For the text-containing cell, return its midpoint in (x, y) coordinate format. 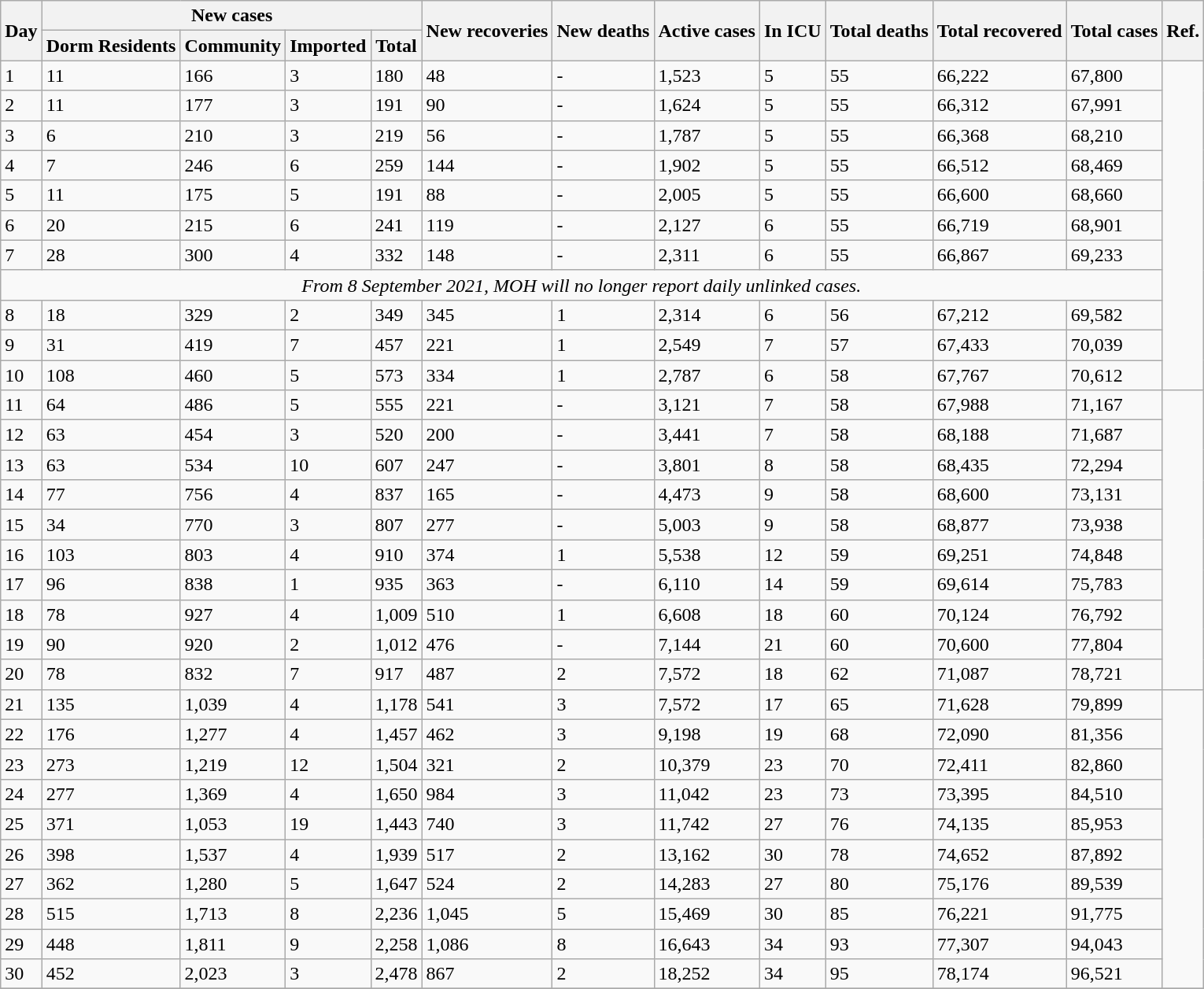
79,899 (1114, 704)
In ICU (792, 31)
Total deaths (879, 31)
371 (111, 824)
2,314 (707, 315)
3,441 (707, 435)
69,614 (999, 585)
329 (233, 315)
803 (233, 555)
5,538 (707, 555)
807 (397, 525)
82,860 (1114, 764)
85 (879, 914)
2,549 (707, 345)
1,787 (707, 135)
534 (233, 465)
4,473 (707, 495)
93 (879, 944)
2,236 (397, 914)
Total cases (1114, 31)
67,212 (999, 315)
68,188 (999, 435)
541 (487, 704)
70,039 (1114, 345)
67,800 (1114, 76)
838 (233, 585)
321 (487, 764)
70,600 (999, 644)
89,539 (1114, 884)
68,901 (1114, 225)
11,742 (707, 824)
88 (487, 195)
Dorm Residents (111, 46)
Day (21, 31)
73 (879, 794)
349 (397, 315)
148 (487, 255)
68 (879, 734)
66,368 (999, 135)
77,804 (1114, 644)
524 (487, 884)
25 (21, 824)
67,991 (1114, 105)
From 8 September 2021, MOH will no longer report daily unlinked cases. (582, 285)
460 (233, 375)
867 (487, 974)
65 (879, 704)
2,478 (397, 974)
510 (487, 614)
13 (21, 465)
1,086 (487, 944)
103 (111, 555)
1,902 (707, 165)
144 (487, 165)
10,379 (707, 764)
75,783 (1114, 585)
78,721 (1114, 674)
2,127 (707, 225)
837 (397, 495)
175 (233, 195)
66,222 (999, 76)
1,443 (397, 824)
16 (21, 555)
756 (233, 495)
332 (397, 255)
69,233 (1114, 255)
70,612 (1114, 375)
6,110 (707, 585)
18,252 (707, 974)
1,713 (233, 914)
740 (487, 824)
68,600 (999, 495)
66,312 (999, 105)
770 (233, 525)
9,198 (707, 734)
76,221 (999, 914)
259 (397, 165)
2,311 (707, 255)
New recoveries (487, 31)
15 (21, 525)
67,433 (999, 345)
66,600 (999, 195)
87,892 (1114, 854)
334 (487, 375)
68,660 (1114, 195)
200 (487, 435)
71,628 (999, 704)
78,174 (999, 974)
75,176 (999, 884)
Total (397, 46)
11,042 (707, 794)
180 (397, 76)
486 (233, 405)
84,510 (1114, 794)
67,767 (999, 375)
374 (487, 555)
487 (487, 674)
71,087 (999, 674)
1,537 (233, 854)
81,356 (1114, 734)
555 (397, 405)
1,369 (233, 794)
New cases (231, 16)
1,053 (233, 824)
69,251 (999, 555)
15,469 (707, 914)
76,792 (1114, 614)
1,939 (397, 854)
927 (233, 614)
66,719 (999, 225)
984 (487, 794)
454 (233, 435)
573 (397, 375)
448 (111, 944)
70 (879, 764)
Ref. (1184, 31)
215 (233, 225)
72,090 (999, 734)
1,009 (397, 614)
80 (879, 884)
363 (487, 585)
66,867 (999, 255)
48 (487, 76)
176 (111, 734)
71,687 (1114, 435)
1,277 (233, 734)
166 (233, 76)
520 (397, 435)
607 (397, 465)
72,411 (999, 764)
14,283 (707, 884)
1,624 (707, 105)
73,131 (1114, 495)
515 (111, 914)
7,144 (707, 644)
5,003 (707, 525)
1,280 (233, 884)
68,469 (1114, 165)
Imported (328, 46)
95 (879, 974)
73,938 (1114, 525)
24 (21, 794)
72,294 (1114, 465)
1,039 (233, 704)
71,167 (1114, 405)
Community (233, 46)
135 (111, 704)
6,608 (707, 614)
910 (397, 555)
13,162 (707, 854)
73,395 (999, 794)
68,210 (1114, 135)
219 (397, 135)
57 (879, 345)
64 (111, 405)
108 (111, 375)
273 (111, 764)
1,811 (233, 944)
452 (111, 974)
119 (487, 225)
96,521 (1114, 974)
91,775 (1114, 914)
517 (487, 854)
70,124 (999, 614)
Active cases (707, 31)
76 (879, 824)
66,512 (999, 165)
69,582 (1114, 315)
1,045 (487, 914)
62 (879, 674)
345 (487, 315)
26 (21, 854)
68,435 (999, 465)
1,504 (397, 764)
177 (233, 105)
67,988 (999, 405)
16,643 (707, 944)
77 (111, 495)
419 (233, 345)
1,178 (397, 704)
246 (233, 165)
1,012 (397, 644)
85,953 (1114, 824)
476 (487, 644)
398 (111, 854)
920 (233, 644)
241 (397, 225)
2,023 (233, 974)
2,258 (397, 944)
74,848 (1114, 555)
165 (487, 495)
Total recovered (999, 31)
2,787 (707, 375)
New deaths (603, 31)
935 (397, 585)
77,307 (999, 944)
68,877 (999, 525)
1,650 (397, 794)
300 (233, 255)
917 (397, 674)
74,652 (999, 854)
22 (21, 734)
3,801 (707, 465)
1,523 (707, 76)
2,005 (707, 195)
462 (487, 734)
832 (233, 674)
1,647 (397, 884)
31 (111, 345)
362 (111, 884)
1,219 (233, 764)
457 (397, 345)
29 (21, 944)
94,043 (1114, 944)
74,135 (999, 824)
3,121 (707, 405)
1,457 (397, 734)
210 (233, 135)
96 (111, 585)
247 (487, 465)
